Find where the given text appears and provide that cell's center as [x, y] coordinate. 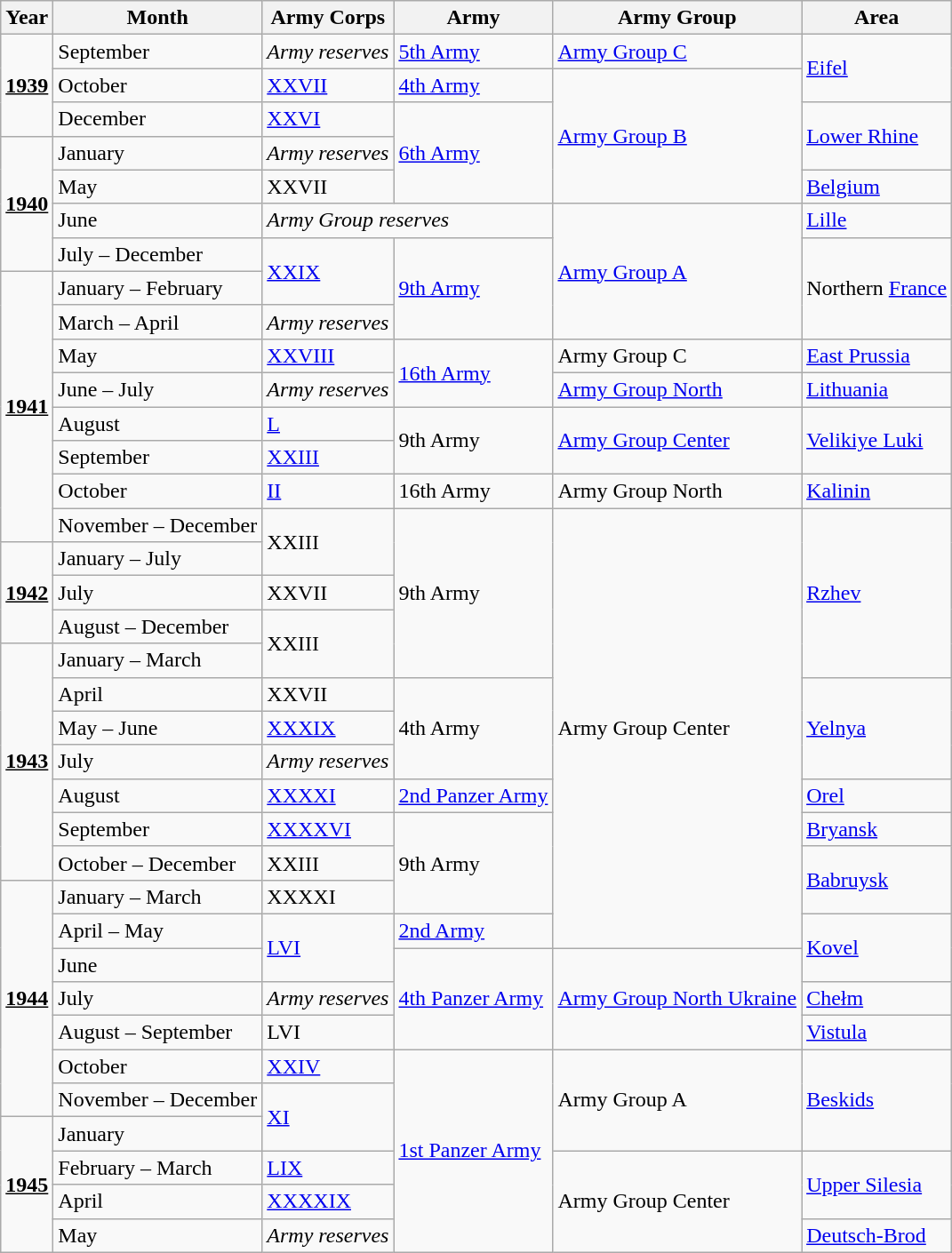
May – June [158, 728]
XI [328, 1117]
XXVI [328, 119]
April – May [158, 930]
Rzhev [876, 593]
August – September [158, 1033]
Lille [876, 220]
Upper Silesia [876, 1185]
LIX [328, 1168]
5th Army [473, 52]
L [328, 424]
December [158, 119]
1942 [27, 593]
XXXIX [328, 728]
Kalinin [876, 491]
1945 [27, 1185]
August – December [158, 626]
Northern France [876, 288]
6th Army [473, 153]
Army Group B [677, 136]
Kovel [876, 947]
Eifel [876, 68]
Year [27, 18]
Army [473, 18]
Bryansk [876, 829]
Lower Rhine [876, 136]
Army Group reserves [407, 220]
4th Panzer Army [473, 998]
2nd Panzer Army [473, 795]
XXVIII [328, 355]
Velikiye Luki [876, 441]
Area [876, 18]
Chełm [876, 999]
March – April [158, 322]
East Prussia [876, 355]
2nd Army [473, 930]
Vistula [876, 1033]
January – February [158, 288]
Babruysk [876, 880]
June – July [158, 389]
Army Group [677, 18]
1943 [27, 762]
Yelnya [876, 728]
Deutsch-Brod [876, 1235]
1940 [27, 204]
Belgium [876, 187]
XXXXVI [328, 829]
Beskids [876, 1100]
July – December [158, 254]
1944 [27, 998]
October – December [158, 863]
XXIX [328, 271]
Orel [876, 795]
Month [158, 18]
1939 [27, 85]
Lithuania [876, 389]
Army Group North Ukraine [677, 998]
1st Panzer Army [473, 1151]
II [328, 491]
XXXXIX [328, 1201]
Army Corps [328, 18]
January – July [158, 559]
1941 [27, 406]
February – March [158, 1168]
XXIV [328, 1066]
